Search for the cell housing the specified text and yield its [X, Y] center coordinate. 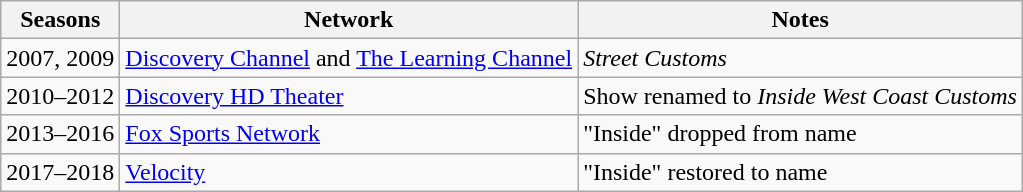
Show renamed to Inside West Coast Customs [800, 96]
Discovery Channel and The Learning Channel [349, 58]
Velocity [349, 172]
"Inside" dropped from name [800, 134]
Seasons [60, 20]
Fox Sports Network [349, 134]
2007, 2009 [60, 58]
Notes [800, 20]
2013–2016 [60, 134]
2017–2018 [60, 172]
Network [349, 20]
"Inside" restored to name [800, 172]
Discovery HD Theater [349, 96]
2010–2012 [60, 96]
Street Customs [800, 58]
